Detect which cell encompasses the target text, then output its (X, Y) center coordinate. 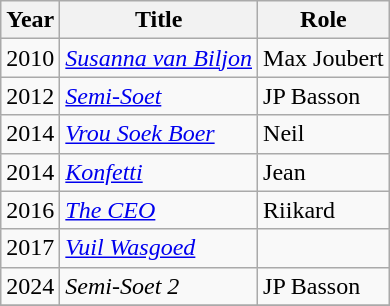
Vrou Soek Boer (159, 134)
Konfetti (159, 172)
Semi-Soet 2 (159, 286)
2024 (30, 286)
Role (324, 20)
Susanna van Biljon (159, 58)
The CEO (159, 210)
Neil (324, 134)
2012 (30, 96)
Vuil Wasgoed (159, 248)
Semi-Soet (159, 96)
2016 (30, 210)
2010 (30, 58)
Jean (324, 172)
Riikard (324, 210)
2017 (30, 248)
Title (159, 20)
Max Joubert (324, 58)
Year (30, 20)
